Output the [X, Y] coordinate of the center of the cell containing the given text.  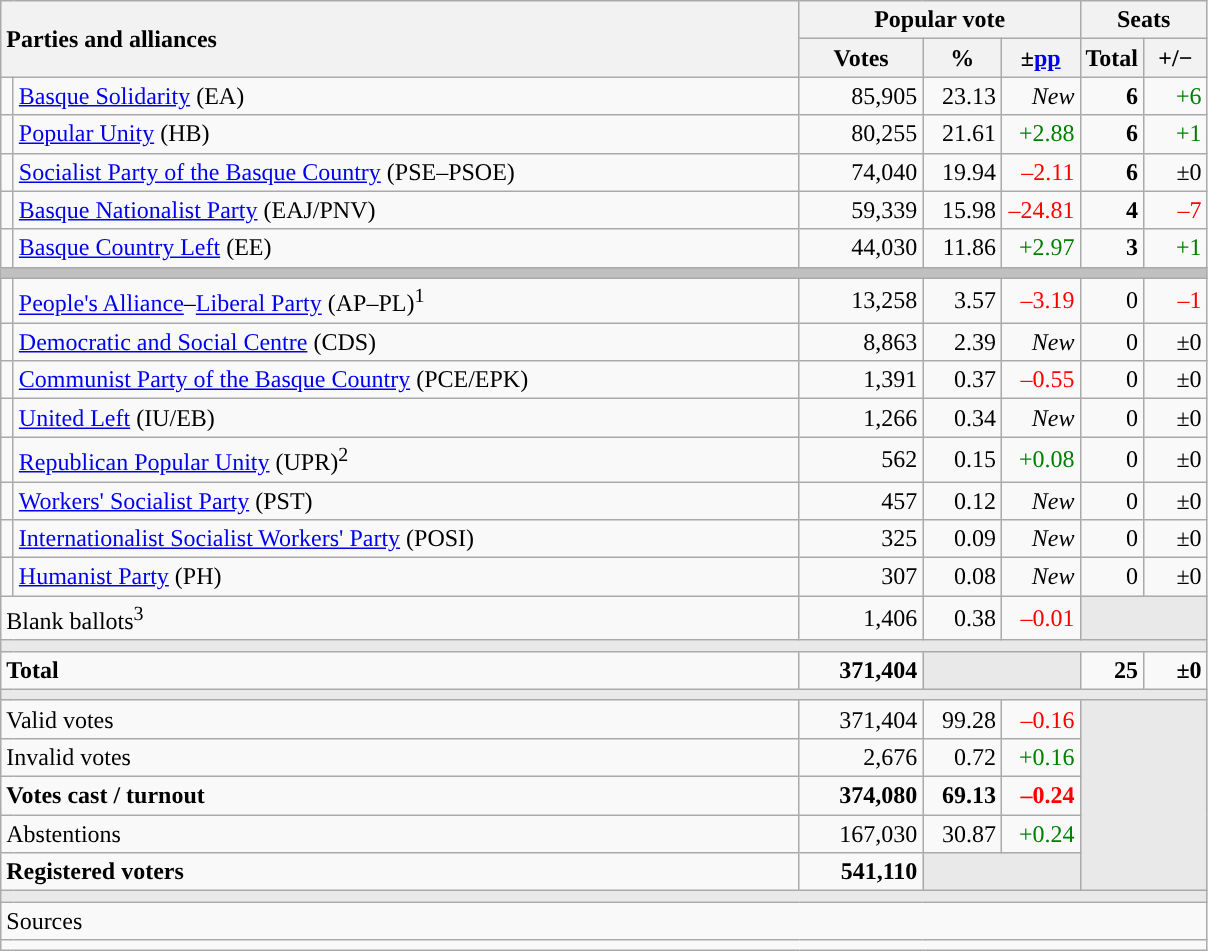
–1 [1176, 300]
541,110 [861, 872]
Parties and alliances [400, 39]
Seats [1144, 20]
0.12 [962, 501]
15.98 [962, 210]
21.61 [962, 134]
3 [1112, 248]
United Left (IU/EB) [406, 418]
3.57 [962, 300]
0.15 [962, 460]
–0.16 [1040, 719]
+/− [1176, 58]
85,905 [861, 96]
59,339 [861, 210]
1,391 [861, 380]
0.38 [962, 618]
–2.11 [1040, 172]
74,040 [861, 172]
Popular vote [940, 20]
Votes cast / turnout [400, 796]
% [962, 58]
+2.97 [1040, 248]
–0.01 [1040, 618]
+0.08 [1040, 460]
+2.88 [1040, 134]
Internationalist Socialist Workers' Party (POSI) [406, 539]
–24.81 [1040, 210]
+0.16 [1040, 758]
People's Alliance–Liberal Party (AP–PL)1 [406, 300]
Abstentions [400, 834]
457 [861, 501]
0.72 [962, 758]
–0.55 [1040, 380]
Registered voters [400, 872]
Basque Solidarity (EA) [406, 96]
167,030 [861, 834]
25 [1112, 670]
Blank ballots3 [400, 618]
Workers' Socialist Party (PST) [406, 501]
69.13 [962, 796]
4 [1112, 210]
13,258 [861, 300]
11.86 [962, 248]
0.37 [962, 380]
Basque Nationalist Party (EAJ/PNV) [406, 210]
0.09 [962, 539]
99.28 [962, 719]
+6 [1176, 96]
562 [861, 460]
Communist Party of the Basque Country (PCE/EPK) [406, 380]
Republican Popular Unity (UPR)2 [406, 460]
Invalid votes [400, 758]
–3.19 [1040, 300]
Valid votes [400, 719]
Democratic and Social Centre (CDS) [406, 342]
Votes [861, 58]
2,676 [861, 758]
Basque Country Left (EE) [406, 248]
8,863 [861, 342]
374,080 [861, 796]
80,255 [861, 134]
2.39 [962, 342]
Humanist Party (PH) [406, 577]
19.94 [962, 172]
±pp [1040, 58]
307 [861, 577]
Popular Unity (HB) [406, 134]
30.87 [962, 834]
–0.24 [1040, 796]
23.13 [962, 96]
Socialist Party of the Basque Country (PSE–PSOE) [406, 172]
0.08 [962, 577]
1,266 [861, 418]
+0.24 [1040, 834]
44,030 [861, 248]
Sources [604, 921]
0.34 [962, 418]
325 [861, 539]
1,406 [861, 618]
–7 [1176, 210]
